Locate the cell with the specified text and output its (x, y) center coordinate. 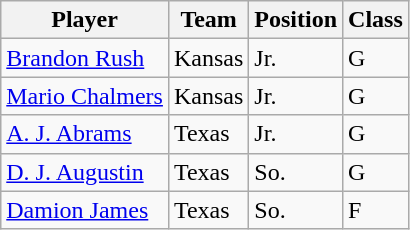
F (376, 210)
Player (85, 20)
A. J. Abrams (85, 134)
Position (296, 20)
D. J. Augustin (85, 172)
Brandon Rush (85, 58)
Team (208, 20)
Class (376, 20)
Mario Chalmers (85, 96)
Damion James (85, 210)
